Extract the [X, Y] coordinate from the center of the cell holding the provided text.  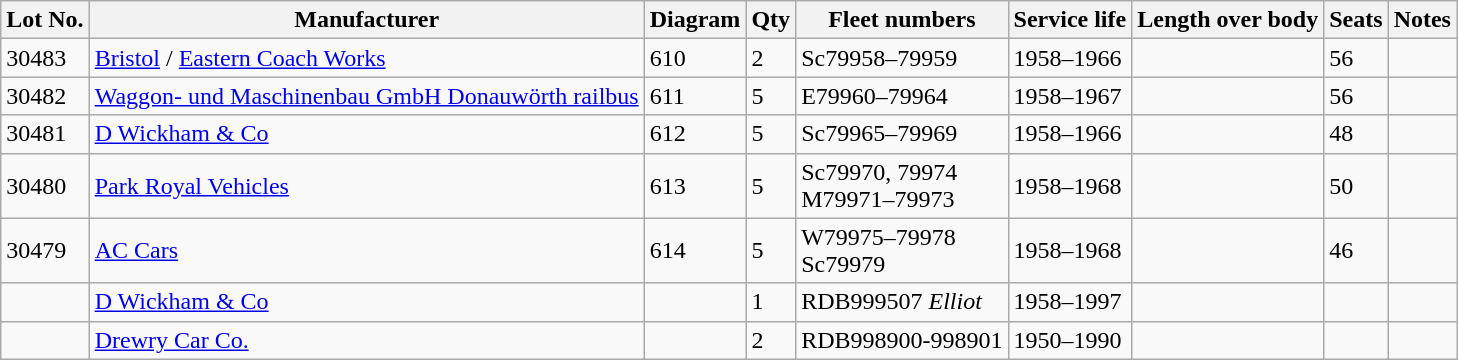
30480 [45, 186]
Qty [771, 20]
1950–1990 [1070, 340]
Drewry Car Co. [366, 340]
611 [695, 96]
Lot No. [45, 20]
1958–1967 [1070, 96]
Sc79965–79969 [902, 134]
Manufacturer [366, 20]
Service life [1070, 20]
RDB998900-998901 [902, 340]
48 [1356, 134]
Waggon- und Maschinenbau GmbH Donauwörth railbus [366, 96]
614 [695, 250]
Bristol / Eastern Coach Works [366, 58]
Sc79970, 79974M79971–79973 [902, 186]
50 [1356, 186]
Notes [1422, 20]
Diagram [695, 20]
1 [771, 302]
610 [695, 58]
W79975–79978Sc79979 [902, 250]
Length over body [1228, 20]
30479 [45, 250]
613 [695, 186]
30482 [45, 96]
Seats [1356, 20]
Sc79958–79959 [902, 58]
AC Cars [366, 250]
612 [695, 134]
Fleet numbers [902, 20]
1958–1997 [1070, 302]
46 [1356, 250]
30481 [45, 134]
Park Royal Vehicles [366, 186]
30483 [45, 58]
RDB999507 Elliot [902, 302]
E79960–79964 [902, 96]
